Scan for the cell matching the given text and deliver its [X, Y] coordinate at center. 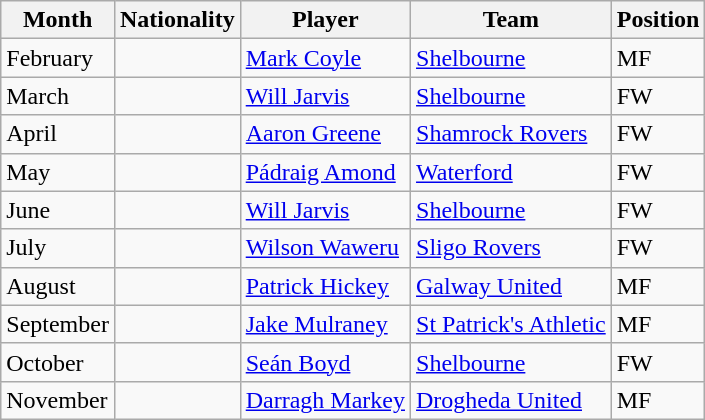
Patrick Hickey [325, 286]
June [58, 210]
Drogheda United [512, 400]
October [58, 362]
July [58, 248]
Player [325, 20]
Position [658, 20]
Aaron Greene [325, 134]
Galway United [512, 286]
September [58, 324]
Waterford [512, 172]
Seán Boyd [325, 362]
March [58, 96]
August [58, 286]
St Patrick's Athletic [512, 324]
Mark Coyle [325, 58]
Pádraig Amond [325, 172]
Wilson Waweru [325, 248]
Nationality [177, 20]
May [58, 172]
Shamrock Rovers [512, 134]
Team [512, 20]
Darragh Markey [325, 400]
April [58, 134]
February [58, 58]
November [58, 400]
Month [58, 20]
Jake Mulraney [325, 324]
Sligo Rovers [512, 248]
